From the cell containing the given text, extract its center point as [x, y] coordinate. 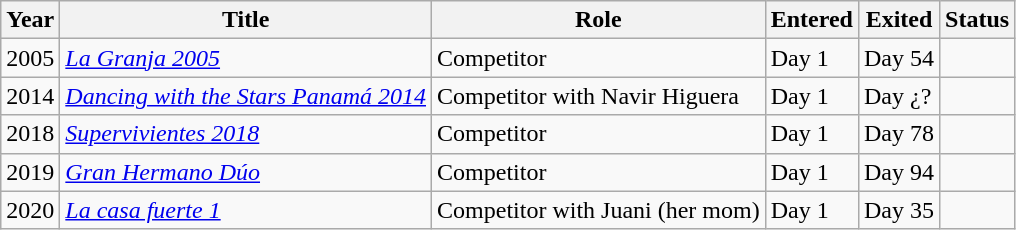
2005 [30, 58]
Year [30, 20]
Gran Hermano Dúo [246, 172]
2014 [30, 96]
La casa fuerte 1 [246, 210]
Competitor with Navir Higuera [599, 96]
Role [599, 20]
Day 94 [898, 172]
Day 35 [898, 210]
La Granja 2005 [246, 58]
Supervivientes 2018 [246, 134]
Title [246, 20]
Day ¿? [898, 96]
Competitor with Juani (her mom) [599, 210]
2019 [30, 172]
Status [978, 20]
2020 [30, 210]
Day 54 [898, 58]
Entered [812, 20]
Dancing with the Stars Panamá 2014 [246, 96]
Exited [898, 20]
2018 [30, 134]
Day 78 [898, 134]
